Capture the cell that displays the provided text and extract its (x, y) central coordinate. 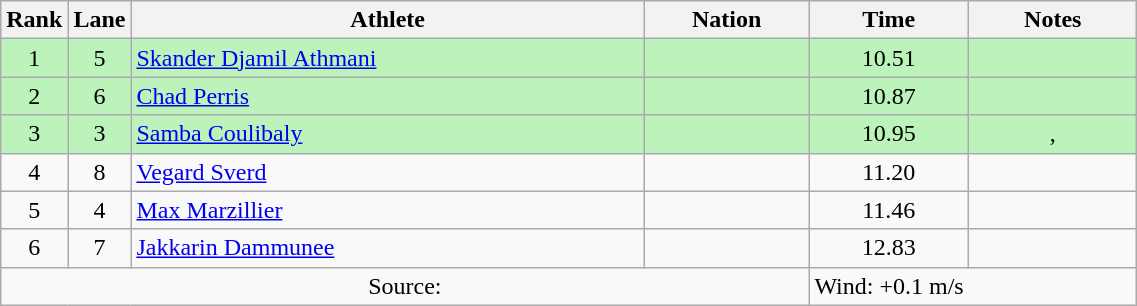
Chad Perris (388, 96)
11.46 (889, 210)
Time (889, 20)
Nation (726, 20)
12.83 (889, 248)
Rank (34, 20)
Lane (100, 20)
10.87 (889, 96)
Notes (1053, 20)
Wind: +0.1 m/s (973, 286)
1 (34, 58)
11.20 (889, 172)
Athlete (388, 20)
Jakkarin Dammunee (388, 248)
Vegard Sverd (388, 172)
Samba Coulibaly (388, 134)
8 (100, 172)
Skander Djamil Athmani (388, 58)
10.95 (889, 134)
2 (34, 96)
Max Marzillier (388, 210)
, (1053, 134)
Source: (405, 286)
7 (100, 248)
10.51 (889, 58)
